Capture the cell that displays the provided text and extract its (x, y) central coordinate. 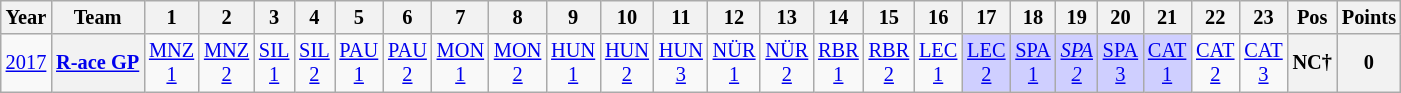
MON1 (460, 63)
PAU2 (408, 63)
MNZ1 (172, 63)
2017 (26, 63)
PAU1 (360, 63)
18 (1032, 17)
SIL2 (314, 63)
19 (1077, 17)
6 (408, 17)
Points (1369, 17)
15 (889, 17)
Pos (1312, 17)
22 (1215, 17)
16 (938, 17)
LEC1 (938, 63)
R-ace GP (98, 63)
RBR1 (838, 63)
MNZ2 (226, 63)
MON2 (518, 63)
12 (734, 17)
0 (1369, 63)
Team (98, 17)
HUN1 (573, 63)
Year (26, 17)
23 (1263, 17)
SIL1 (274, 63)
CAT1 (1167, 63)
14 (838, 17)
CAT2 (1215, 63)
NÜR1 (734, 63)
8 (518, 17)
NÜR2 (786, 63)
CAT3 (1263, 63)
20 (1120, 17)
1 (172, 17)
SPA1 (1032, 63)
SPA3 (1120, 63)
21 (1167, 17)
10 (627, 17)
9 (573, 17)
NC† (1312, 63)
SPA2 (1077, 63)
7 (460, 17)
3 (274, 17)
5 (360, 17)
HUN3 (681, 63)
HUN2 (627, 63)
2 (226, 17)
13 (786, 17)
4 (314, 17)
11 (681, 17)
17 (986, 17)
LEC2 (986, 63)
RBR2 (889, 63)
